Pinpoint the cell where the given text exists, returning its [X, Y] midpoint coordinate. 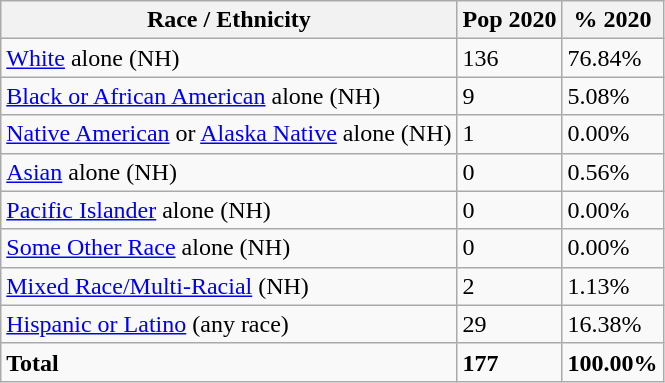
136 [510, 58]
Some Other Race alone (NH) [229, 248]
5.08% [612, 96]
Native American or Alaska Native alone (NH) [229, 134]
1 [510, 134]
Hispanic or Latino (any race) [229, 324]
2 [510, 286]
Black or African American alone (NH) [229, 96]
1.13% [612, 286]
Asian alone (NH) [229, 172]
Pop 2020 [510, 20]
16.38% [612, 324]
Race / Ethnicity [229, 20]
76.84% [612, 58]
0.56% [612, 172]
9 [510, 96]
Pacific Islander alone (NH) [229, 210]
29 [510, 324]
Mixed Race/Multi-Racial (NH) [229, 286]
% 2020 [612, 20]
100.00% [612, 362]
Total [229, 362]
White alone (NH) [229, 58]
177 [510, 362]
